Scan for the cell matching the given text and deliver its (X, Y) coordinate at center. 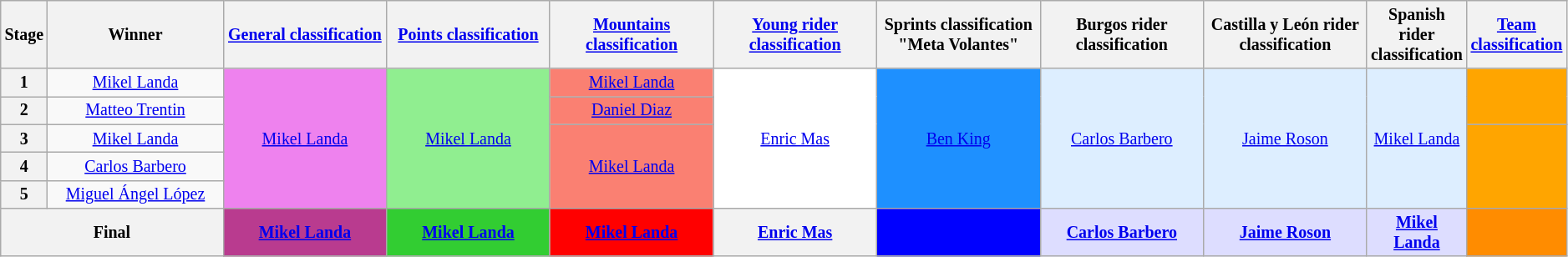
Final (112, 232)
1 (24, 83)
Points classification (469, 35)
Matteo Trentin (135, 110)
3 (24, 139)
Ben King (958, 139)
Miguel Ángel López (135, 194)
Mountains classification (632, 35)
General classification (305, 35)
Stage (24, 35)
5 (24, 194)
Daniel Diaz (632, 110)
2 (24, 110)
Spanish rider classification (1417, 35)
Winner (135, 35)
4 (24, 167)
Young rider classification (795, 35)
Burgos rider classification (1122, 35)
Castilla y León rider classification (1286, 35)
Sprints classification"Meta Volantes" (958, 35)
Team classification (1517, 35)
